Output the (X, Y) coordinate of the center of the cell containing the given text.  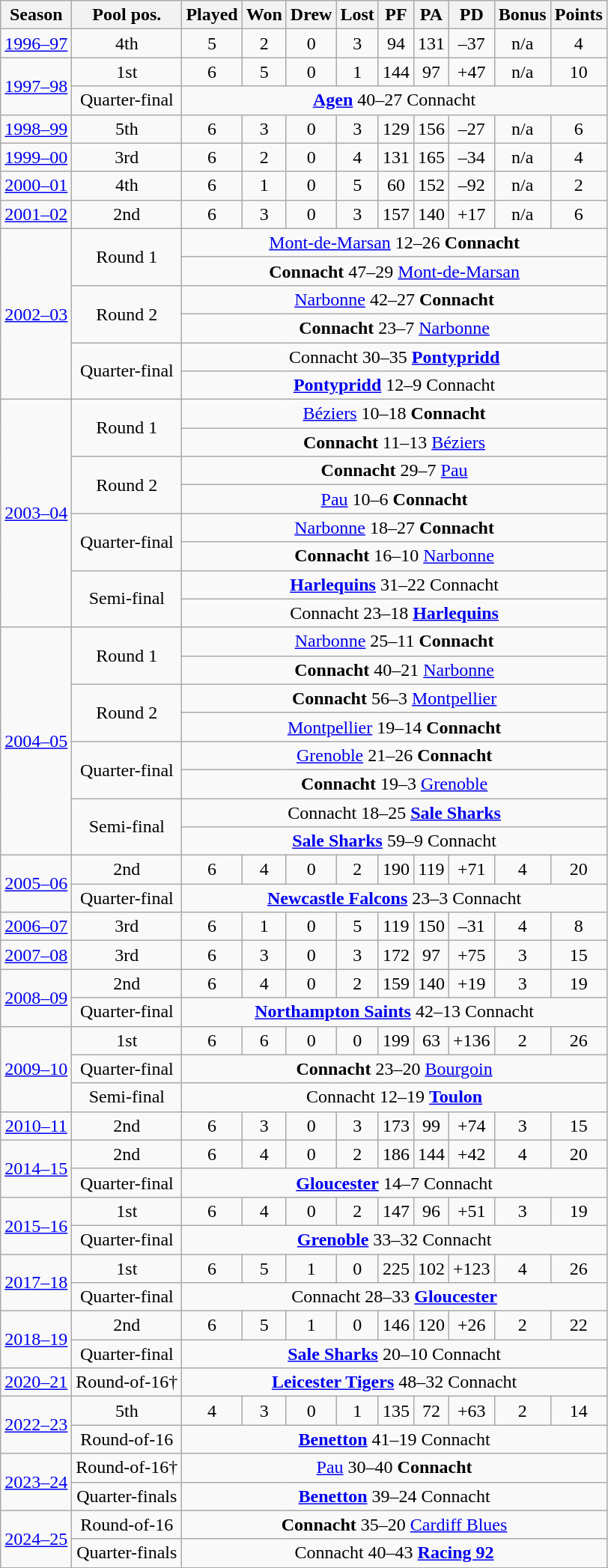
10 (578, 72)
PD (472, 15)
1997–98 (36, 86)
Connacht 40–21 Narbonne (394, 670)
1996–97 (36, 43)
Connacht 11–13 Béziers (394, 442)
Connacht 18–25 Sale Sharks (394, 812)
2023–24 (36, 1482)
135 (395, 1411)
Narbonne 18–27 Connacht (394, 528)
120 (431, 1326)
Benetton 41–19 Connacht (394, 1439)
1999–00 (36, 157)
Harlequins 31–22 Connacht (394, 585)
Béziers 10–18 Connacht (394, 414)
150 (431, 927)
Connacht 23–18 Harlequins (394, 613)
2000–01 (36, 186)
147 (395, 1211)
Points (578, 15)
1998–99 (36, 129)
Northampton Saints 42–13 Connacht (394, 1012)
+47 (472, 72)
2022–23 (36, 1425)
Season (36, 15)
2015–16 (36, 1225)
Connacht 30–35 Pontypridd (394, 357)
–37 (472, 43)
+42 (472, 1154)
+136 (472, 1040)
Sale Sharks 59–9 Connacht (394, 841)
PF (395, 15)
Leicester Tigers 48–32 Connacht (394, 1382)
2001–02 (36, 214)
Montpellier 19–14 Connacht (394, 727)
156 (431, 129)
–31 (472, 927)
2007–08 (36, 955)
Connacht 23–20 Bourgoin (394, 1069)
63 (431, 1040)
2004–05 (36, 741)
Benetton 39–24 Connacht (394, 1496)
Connacht 28–33 Gloucester (394, 1297)
Won (264, 15)
PA (431, 15)
146 (395, 1326)
2018–19 (36, 1340)
Narbonne 42–27 Connacht (394, 299)
Connacht 35–20 Cardiff Blues (394, 1525)
Connacht 47–29 Mont-de-Marsan (394, 271)
+71 (472, 870)
Agen 40–27 Connacht (394, 100)
173 (395, 1126)
72 (431, 1411)
94 (395, 43)
129 (395, 129)
8 (578, 927)
Pau 10–6 Connacht (394, 499)
Connacht 29–7 Pau (394, 471)
–92 (472, 186)
Connacht 56–3 Montpellier (394, 698)
Mont-de-Marsan 12–26 Connacht (394, 242)
2017–18 (36, 1283)
22 (578, 1326)
+17 (472, 214)
+51 (472, 1211)
Newcastle Falcons 23–3 Connacht (394, 898)
Narbonne 25–11 Connacht (394, 641)
Grenoble 33–32 Connacht (394, 1239)
2014–15 (36, 1168)
+75 (472, 955)
2010–11 (36, 1126)
186 (395, 1154)
+63 (472, 1411)
Bonus (523, 15)
+19 (472, 983)
165 (431, 157)
Connacht 23–7 Narbonne (394, 328)
14 (578, 1411)
99 (431, 1126)
Connacht 40–43 Racing 92 (394, 1553)
2002–03 (36, 314)
Pau 30–40 Connacht (394, 1468)
Grenoble 21–26 Connacht (394, 755)
Drew (311, 15)
172 (395, 955)
Connacht 19–3 Grenoble (394, 784)
2005–06 (36, 884)
2024–25 (36, 1539)
Connacht 12–19 Toulon (394, 1097)
Pool pos. (127, 15)
102 (431, 1269)
157 (395, 214)
96 (431, 1211)
152 (431, 186)
2008–09 (36, 998)
159 (395, 983)
2003–04 (36, 513)
Lost (357, 15)
2006–07 (36, 927)
Sale Sharks 20–10 Connacht (394, 1354)
Pontypridd 12–9 Connacht (394, 385)
+26 (472, 1326)
+74 (472, 1126)
–27 (472, 129)
60 (395, 186)
2009–10 (36, 1069)
190 (395, 870)
–34 (472, 157)
Gloucester 14–7 Connacht (394, 1183)
2020–21 (36, 1382)
Played (212, 15)
+123 (472, 1269)
225 (395, 1269)
199 (395, 1040)
Connacht 16–10 Narbonne (394, 556)
